From the cell containing the given text, extract its center point as (X, Y) coordinate. 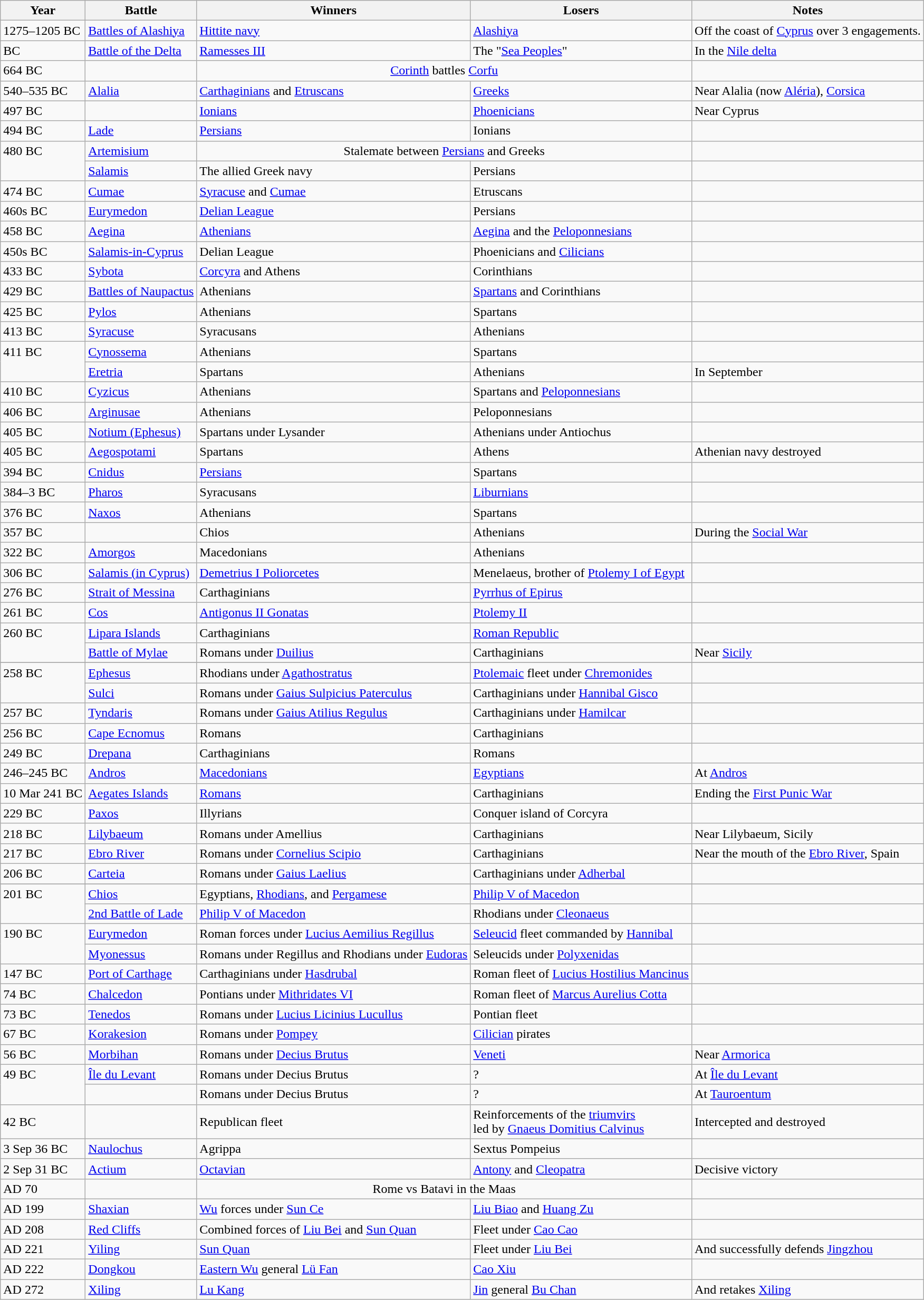
Intercepted and destroyed (807, 1121)
190 BC (43, 944)
218 BC (43, 833)
376 BC (43, 512)
Naulochus (141, 1149)
AD 199 (43, 1209)
Spartans and Corinthians (581, 292)
AD 208 (43, 1229)
Liu Biao and Huang Zu (581, 1209)
Etruscans (581, 191)
Fleet under Liu Bei (581, 1249)
Lilybaeum (141, 833)
Notium (Ephesus) (141, 432)
Carthaginians under Hamilcar (581, 713)
Sybota (141, 272)
Lipara Islands (141, 633)
Pontian fleet (581, 1014)
Off the coast of Cyprus over 3 engagements. (807, 31)
56 BC (43, 1054)
Sulci (141, 693)
Corcyra and Athens (333, 272)
460s BC (43, 211)
Carthaginians under Hannibal Gisco (581, 693)
Year (43, 11)
Aegates Islands (141, 793)
73 BC (43, 1014)
Paxos (141, 813)
Île du Levant (141, 1074)
Naxos (141, 512)
The allied Greek navy (333, 171)
Battle of the Delta (141, 51)
Cyzicus (141, 392)
Near Lilybaeum, Sicily (807, 833)
664 BC (43, 71)
Combined forces of Liu Bei and Sun Quan (333, 1229)
2 Sep 31 BC (43, 1169)
And retakes Xiling (807, 1289)
Cilician pirates (581, 1034)
Rhodians under Agathostratus (333, 673)
Ptolemaic fleet under Chremonides (581, 673)
Decisive victory (807, 1169)
Battles of Naupactus (141, 292)
At Île du Levant (807, 1074)
433 BC (43, 272)
Chalcedon (141, 994)
217 BC (43, 853)
Ephesus (141, 673)
Roman fleet of Lucius Hostilius Mancinus (581, 974)
Jin general Bu Chan (581, 1289)
261 BC (43, 613)
249 BC (43, 753)
Drepana (141, 753)
Greeks (581, 91)
AD 222 (43, 1269)
Pharos (141, 492)
Salamis (141, 171)
Lu Kang (333, 1289)
Egyptians, Rhodians, and Pergamese (333, 894)
74 BC (43, 994)
Xiling (141, 1289)
Fleet under Cao Cao (581, 1229)
480 BC (43, 161)
357 BC (43, 532)
Rome vs Batavi in the Maas (444, 1189)
Athens (581, 452)
Aegina (141, 231)
256 BC (43, 733)
Antony and Cleopatra (581, 1169)
Aegospotami (141, 452)
And successfully defends Jingzhou (807, 1249)
Cumae (141, 191)
Romans under Duilius (333, 653)
Egyptians (581, 773)
Corinth battles Corfu (444, 71)
Lade (141, 131)
Near Cyprus (807, 111)
Conquer island of Corcyra (581, 813)
AD 272 (43, 1289)
258 BC (43, 683)
Phoenicians and Cilicians (581, 252)
Tyndaris (141, 713)
246–245 BC (43, 773)
Carteia (141, 873)
206 BC (43, 873)
Strait of Messina (141, 593)
Syracuse and Cumae (333, 191)
Romans under Pompey (333, 1034)
49 BC (43, 1084)
Battle of Mylae (141, 653)
Romans under Gaius Sulpicius Paterculus (333, 693)
Ebro River (141, 853)
2nd Battle of Lade (141, 914)
Ending the First Punic War (807, 793)
Romans under Cornelius Scipio (333, 853)
Alalia (141, 91)
540–535 BC (43, 91)
42 BC (43, 1121)
Eastern Wu general Lü Fan (333, 1269)
Morbihan (141, 1054)
10 Mar 241 BC (43, 793)
Battles of Alashiya (141, 31)
Near Sicily (807, 653)
3 Sep 36 BC (43, 1149)
Veneti (581, 1054)
Alashiya (581, 31)
The "Sea Peoples" (581, 51)
Cynossema (141, 352)
Carthaginians under Hasdrubal (333, 974)
Red Cliffs (141, 1229)
322 BC (43, 552)
Salamis-in-Cyprus (141, 252)
201 BC (43, 904)
Romans under Regillus and Rhodians under Eudoras (333, 954)
394 BC (43, 472)
Roman Republic (581, 633)
Sun Quan (333, 1249)
Salamis (in Cyprus) (141, 572)
Ramesses III (333, 51)
Myonessus (141, 954)
Corinthians (581, 272)
Carthaginians under Adherbal (581, 873)
429 BC (43, 292)
During the Social War (807, 532)
67 BC (43, 1034)
Romans under Gaius Laelius (333, 873)
Near the mouth of the Ebro River, Spain (807, 853)
AD 70 (43, 1189)
At Andros (807, 773)
458 BC (43, 231)
Cape Ecnomus (141, 733)
147 BC (43, 974)
Battle (141, 11)
AD 221 (43, 1249)
Republican fleet (333, 1121)
276 BC (43, 593)
Near Alalia (now Aléria), Corsica (807, 91)
Seleucid fleet commanded by Hannibal (581, 934)
Romans under Lucius Licinius Lucullus (333, 1014)
Hittite navy (333, 31)
Cos (141, 613)
Ptolemy II (581, 613)
413 BC (43, 332)
229 BC (43, 813)
Rhodians under Cleonaeus (581, 914)
Sextus Pompeius (581, 1149)
Notes (807, 11)
Dongkou (141, 1269)
Actium (141, 1169)
Athenian navy destroyed (807, 452)
Korakesion (141, 1034)
1275–1205 BC (43, 31)
Arginusae (141, 412)
Demetrius I Poliorcetes (333, 572)
Pyrrhus of Epirus (581, 593)
494 BC (43, 131)
411 BC (43, 362)
406 BC (43, 412)
Syracuse (141, 332)
Near Armorica (807, 1054)
In the Nile delta (807, 51)
Agrippa (333, 1149)
Aegina and the Peloponnesians (581, 231)
410 BC (43, 392)
Roman fleet of Marcus Aurelius Cotta (581, 994)
Roman forces under Lucius Aemilius Regillus (333, 934)
Pontians under Mithridates VI (333, 994)
Wu forces under Sun Ce (333, 1209)
Peloponnesians (581, 412)
Yiling (141, 1249)
Antigonus II Gonatas (333, 613)
384–3 BC (43, 492)
Phoenicians (581, 111)
Spartans under Lysander (333, 432)
Reinforcements of the triumvirsled by Gnaeus Domitius Calvinus (581, 1121)
Amorgos (141, 552)
Stalemate between Persians and Greeks (444, 151)
Octavian (333, 1169)
Romans under Amellius (333, 833)
Winners (333, 11)
Tenedos (141, 1014)
Artemisium (141, 151)
Pylos (141, 312)
Cnidus (141, 472)
260 BC (43, 643)
Andros (141, 773)
In September (807, 372)
306 BC (43, 572)
474 BC (43, 191)
Menelaeus, brother of Ptolemy I of Egypt (581, 572)
Losers (581, 11)
Port of Carthage (141, 974)
Romans under Gaius Atilius Regulus (333, 713)
Shaxian (141, 1209)
Illyrians (333, 813)
At Tauroentum (807, 1094)
Cao Xiu (581, 1269)
497 BC (43, 111)
Spartans and Peloponnesians (581, 392)
425 BC (43, 312)
Seleucids under Polyxenidas (581, 954)
450s BC (43, 252)
Athenians under Antiochus (581, 432)
257 BC (43, 713)
BC (43, 51)
Carthaginians and Etruscans (333, 91)
Liburnians (581, 492)
Eretria (141, 372)
